For the text-containing cell, return its midpoint in (x, y) coordinate format. 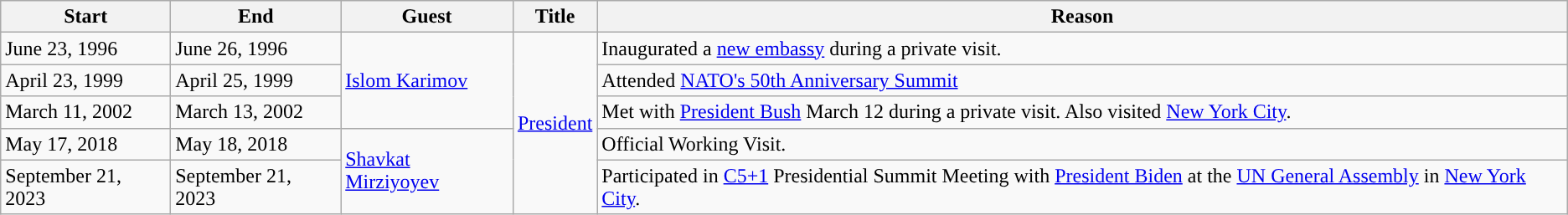
President (554, 124)
Guest (427, 17)
Met with President Bush March 12 during a private visit. Also visited New York City. (1082, 112)
Official Working Visit. (1082, 144)
May 17, 2018 (85, 144)
March 13, 2002 (256, 112)
June 26, 1996 (256, 49)
Title (554, 17)
Islom Karimov (427, 80)
Start (85, 17)
June 23, 1996 (85, 49)
May 18, 2018 (256, 144)
Reason (1082, 17)
March 11, 2002 (85, 112)
End (256, 17)
April 25, 1999 (256, 80)
Attended NATO's 50th Anniversary Summit (1082, 80)
April 23, 1999 (85, 80)
Shavkat Mirziyoyev (427, 171)
Inaugurated a new embassy during a private visit. (1082, 49)
Participated in C5+1 Presidential Summit Meeting with President Biden at the UN General Assembly in New York City. (1082, 187)
